For the text-containing cell, return its midpoint in [X, Y] coordinate format. 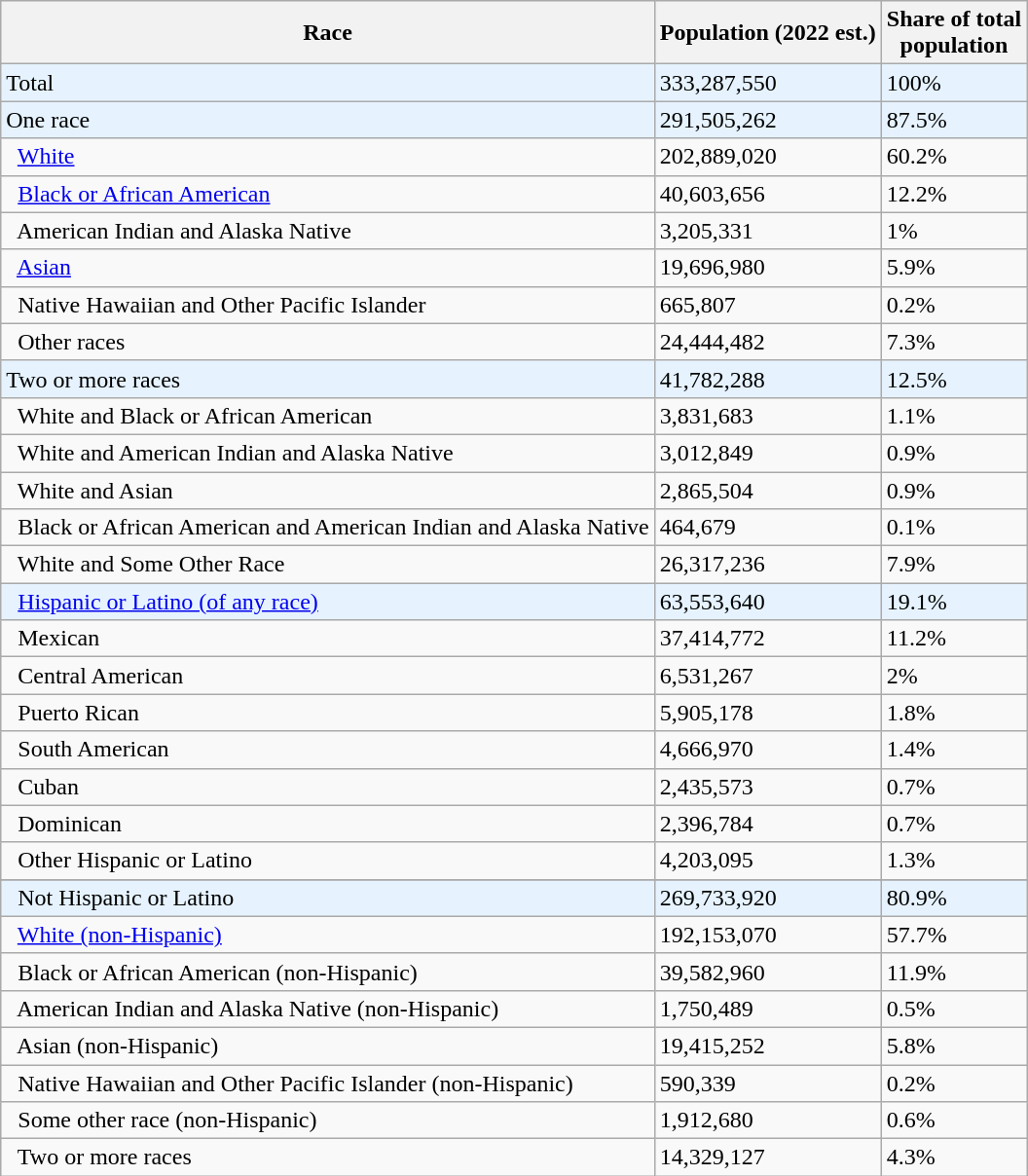
Other races [328, 342]
3,205,331 [767, 231]
1.3% [954, 861]
0.6% [954, 1121]
Race [328, 33]
2% [954, 676]
7.3% [954, 342]
South American [328, 750]
5.8% [954, 1046]
4,203,095 [767, 861]
Share of total population [954, 33]
333,287,550 [767, 83]
Not Hispanic or Latino [328, 898]
291,505,262 [767, 120]
Hispanic or Latino (of any race) [328, 602]
White and Some Other Race [328, 565]
19,696,980 [767, 268]
202,889,020 [767, 157]
41,782,288 [767, 379]
7.9% [954, 565]
26,317,236 [767, 565]
39,582,960 [767, 972]
590,339 [767, 1084]
80.9% [954, 898]
Some other race (non-Hispanic) [328, 1121]
100% [954, 83]
Other Hispanic or Latino [328, 861]
Mexican [328, 639]
37,414,772 [767, 639]
63,553,640 [767, 602]
5,905,178 [767, 713]
11.2% [954, 639]
Central American [328, 676]
57.7% [954, 935]
3,831,683 [767, 416]
White and Asian [328, 490]
4,666,970 [767, 750]
11.9% [954, 972]
192,153,070 [767, 935]
12.5% [954, 379]
60.2% [954, 157]
464,679 [767, 528]
American Indian and Alaska Native [328, 231]
12.2% [954, 194]
4.3% [954, 1158]
Cuban [328, 787]
White (non-Hispanic) [328, 935]
1.8% [954, 713]
14,329,127 [767, 1158]
40,603,656 [767, 194]
0.1% [954, 528]
Puerto Rican [328, 713]
19,415,252 [767, 1046]
Black or African American (non-Hispanic) [328, 972]
1% [954, 231]
5.9% [954, 268]
White and Black or African American [328, 416]
Black or African American [328, 194]
Black or African American and American Indian and Alaska Native [328, 528]
269,733,920 [767, 898]
Population (2022 est.) [767, 33]
Total [328, 83]
1.1% [954, 416]
24,444,482 [767, 342]
1,750,489 [767, 1009]
Native Hawaiian and Other Pacific Islander (non-Hispanic) [328, 1084]
6,531,267 [767, 676]
One race [328, 120]
White [328, 157]
2,865,504 [767, 490]
0.5% [954, 1009]
Native Hawaiian and Other Pacific Islander [328, 305]
White and American Indian and Alaska Native [328, 453]
Asian [328, 268]
Dominican [328, 824]
87.5% [954, 120]
3,012,849 [767, 453]
665,807 [767, 305]
American Indian and Alaska Native (non-Hispanic) [328, 1009]
2,396,784 [767, 824]
Asian (non-Hispanic) [328, 1046]
1,912,680 [767, 1121]
19.1% [954, 602]
2,435,573 [767, 787]
1.4% [954, 750]
